Identify which cell holds the provided text, then report its [x, y] central coordinate. 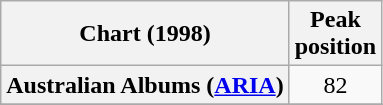
Peakposition [335, 34]
82 [335, 85]
Australian Albums (ARIA) [145, 85]
Chart (1998) [145, 34]
